Output the [X, Y] coordinate of the center of the cell containing the given text.  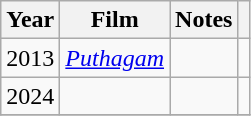
Notes [204, 20]
2024 [30, 96]
2013 [30, 58]
Puthagam [115, 58]
Film [115, 20]
Year [30, 20]
